Scan for the cell matching the given text and deliver its (X, Y) coordinate at center. 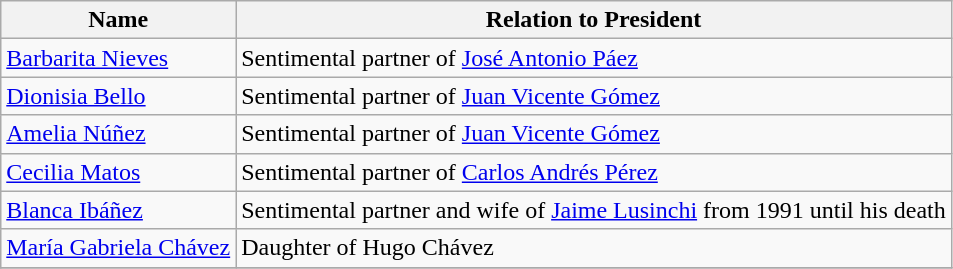
Blanca Ibáñez (118, 210)
Sentimental partner and wife of Jaime Lusinchi from 1991 until his death (594, 210)
Name (118, 20)
Daughter of Hugo Chávez (594, 248)
Cecilia Matos (118, 172)
María Gabriela Chávez (118, 248)
Barbarita Nieves (118, 58)
Amelia Núñez (118, 134)
Sentimental partner of José Antonio Páez (594, 58)
Sentimental partner of Carlos Andrés Pérez (594, 172)
Dionisia Bello (118, 96)
Relation to President (594, 20)
